Find where the given text appears and provide that cell's center as [x, y] coordinate. 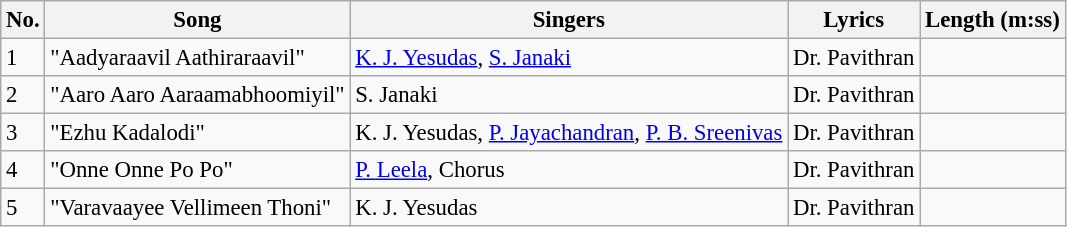
5 [23, 208]
1 [23, 58]
"Aaro Aaro Aaraamabhoomiyil" [198, 95]
2 [23, 95]
S. Janaki [569, 95]
"Aadyaraavil Aathiraraavil" [198, 58]
K. J. Yesudas [569, 208]
Song [198, 20]
"Ezhu Kadalodi" [198, 133]
3 [23, 133]
No. [23, 20]
Singers [569, 20]
"Varavaayee Vellimeen Thoni" [198, 208]
P. Leela, Chorus [569, 170]
"Onne Onne Po Po" [198, 170]
K. J. Yesudas, S. Janaki [569, 58]
Lyrics [854, 20]
Length (m:ss) [992, 20]
K. J. Yesudas, P. Jayachandran, P. B. Sreenivas [569, 133]
4 [23, 170]
